Locate the cell with the specified text and output its [x, y] center coordinate. 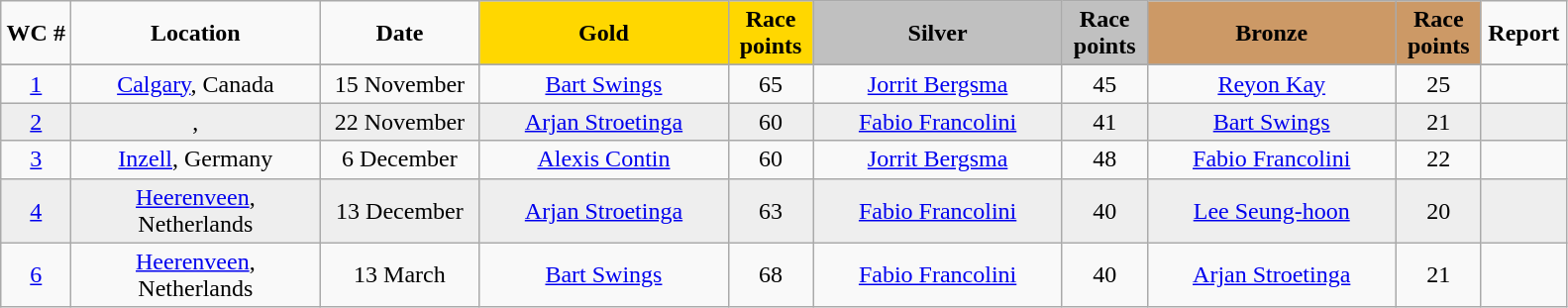
22 [1438, 159]
45 [1104, 84]
15 November [400, 84]
Reyon Kay [1272, 84]
Calgary, Canada [196, 84]
65 [771, 84]
WC # [36, 34]
4 [36, 210]
25 [1438, 84]
13 March [400, 275]
41 [1104, 122]
Date [400, 34]
Bronze [1272, 34]
20 [1438, 210]
Location [196, 34]
Gold [604, 34]
Silver [937, 34]
Alexis Contin [604, 159]
Report [1523, 34]
6 [36, 275]
, [196, 122]
6 December [400, 159]
68 [771, 275]
48 [1104, 159]
63 [771, 210]
Inzell, Germany [196, 159]
13 December [400, 210]
Lee Seung-hoon [1272, 210]
3 [36, 159]
2 [36, 122]
1 [36, 84]
22 November [400, 122]
